For the text-containing cell, return its midpoint in (x, y) coordinate format. 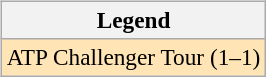
Legend (133, 20)
ATP Challenger Tour (1–1) (133, 57)
